Determine the (x, y) coordinate at the center of the cell enclosing the given text.  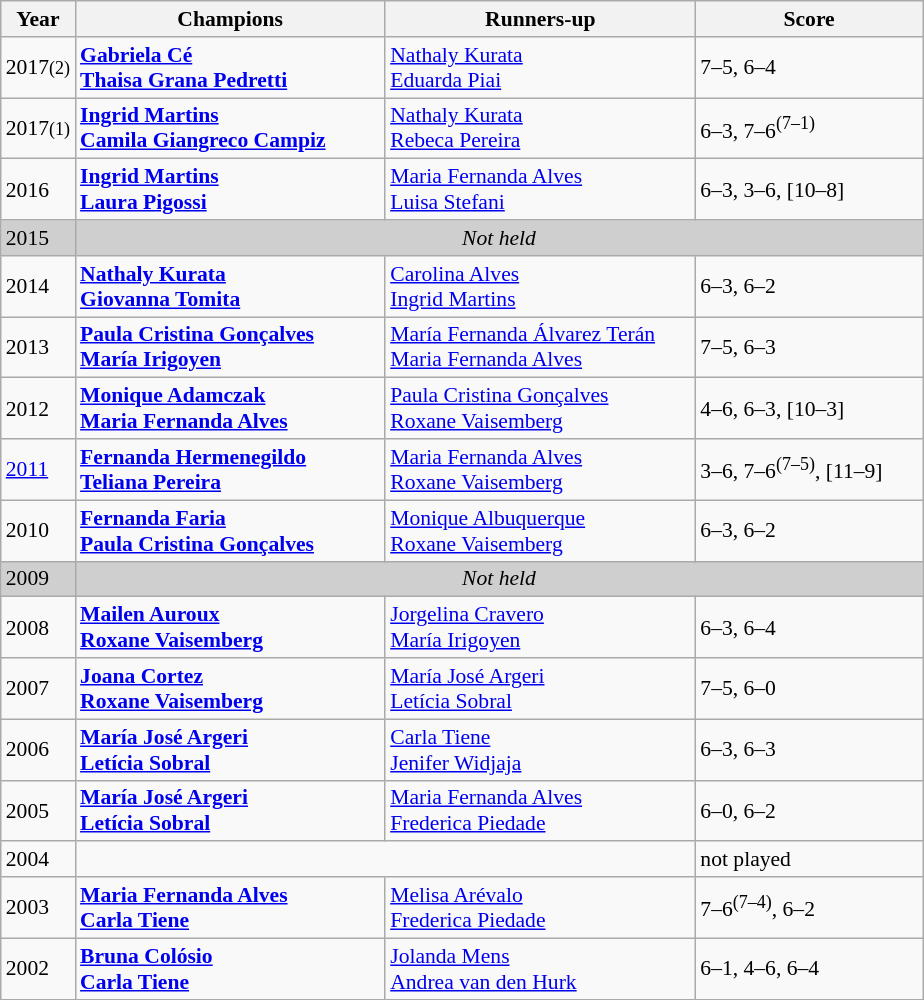
2009 (38, 579)
4–6, 6–3, [10–3] (809, 408)
3–6, 7–6(7–5), [11–9] (809, 470)
Nathaly Kurata Eduarda Piai (540, 68)
Jorgelina Cravero María Irigoyen (540, 628)
2003 (38, 908)
7–5, 6–4 (809, 68)
Jolanda Mens Andrea van den Hurk (540, 968)
Maria Fernanda Alves Frederica Piedade (540, 810)
Carolina Alves Ingrid Martins (540, 286)
2002 (38, 968)
2004 (38, 860)
Ingrid Martins Laura Pigossi (230, 190)
2015 (38, 238)
7–5, 6–3 (809, 348)
6–3, 6–3 (809, 750)
Fernanda Hermenegildo Teliana Pereira (230, 470)
Maria Fernanda Alves Luisa Stefani (540, 190)
Paula Cristina Gonçalves Roxane Vaisemberg (540, 408)
Ingrid Martins Camila Giangreco Campiz (230, 128)
Carla Tiene Jenifer Widjaja (540, 750)
Nathaly Kurata Giovanna Tomita (230, 286)
Bruna Colósio Carla Tiene (230, 968)
2016 (38, 190)
Champions (230, 19)
Fernanda Faria Paula Cristina Gonçalves (230, 530)
6–3, 7–6(7–1) (809, 128)
Gabriela Cé Thaisa Grana Pedretti (230, 68)
2005 (38, 810)
Year (38, 19)
Runners-up (540, 19)
not played (809, 860)
Maria Fernanda Alves Carla Tiene (230, 908)
2007 (38, 688)
6–3, 3–6, [10–8] (809, 190)
6–1, 4–6, 6–4 (809, 968)
2017(1) (38, 128)
2013 (38, 348)
Mailen Auroux Roxane Vaisemberg (230, 628)
2010 (38, 530)
2006 (38, 750)
2011 (38, 470)
2014 (38, 286)
6–3, 6–4 (809, 628)
2017(2) (38, 68)
Paula Cristina Gonçalves María Irigoyen (230, 348)
2012 (38, 408)
Monique Albuquerque Roxane Vaisemberg (540, 530)
2008 (38, 628)
Joana Cortez Roxane Vaisemberg (230, 688)
Melisa Arévalo Frederica Piedade (540, 908)
7–5, 6–0 (809, 688)
6–0, 6–2 (809, 810)
María Fernanda Álvarez Terán Maria Fernanda Alves (540, 348)
7–6(7–4), 6–2 (809, 908)
Score (809, 19)
Maria Fernanda Alves Roxane Vaisemberg (540, 470)
Monique Adamczak Maria Fernanda Alves (230, 408)
Nathaly Kurata Rebeca Pereira (540, 128)
